Search for the cell housing the specified text and yield its [X, Y] center coordinate. 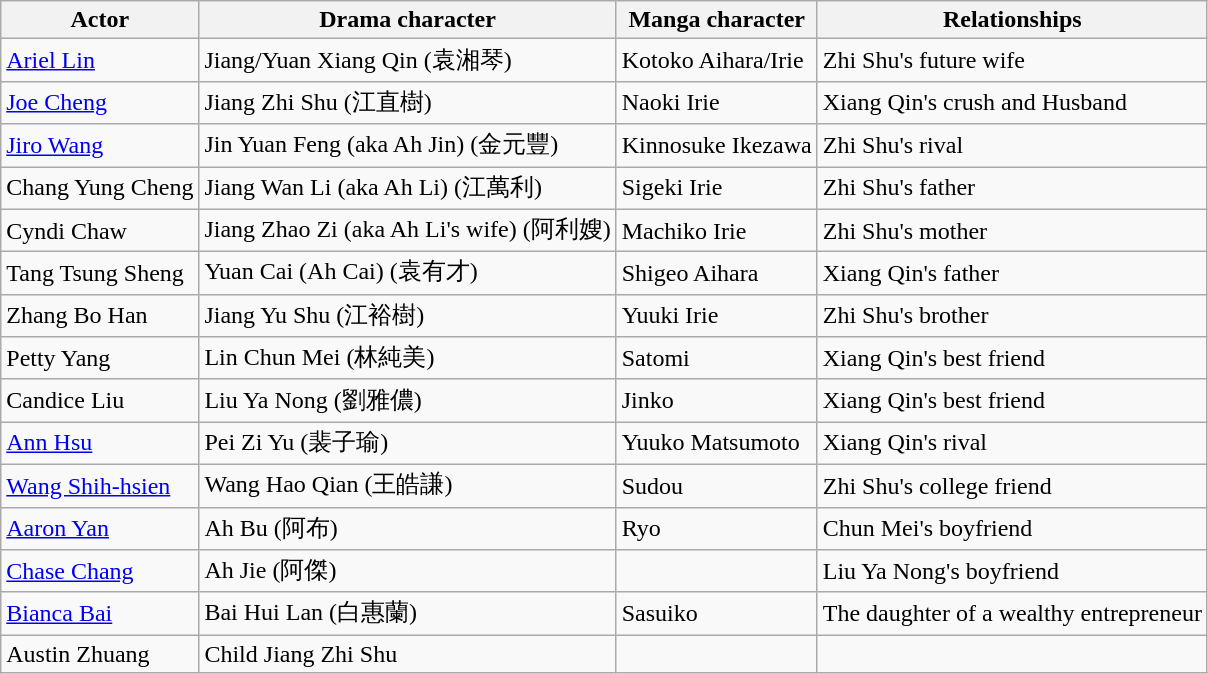
Jiang Yu Shu (江裕樹) [408, 316]
Xiang Qin's father [1012, 274]
Xiang Qin's crush and Husband [1012, 102]
Yuuki Irie [716, 316]
Kotoko Aihara/Irie [716, 60]
Chun Mei's boyfriend [1012, 528]
Joe Cheng [100, 102]
Sudou [716, 486]
Jiro Wang [100, 146]
Shigeo Aihara [716, 274]
Machiko Irie [716, 230]
Zhi Shu's future wife [1012, 60]
Lin Chun Mei (林純美) [408, 358]
Jiang Wan Li (aka Ah Li) (江萬利) [408, 188]
Drama character [408, 20]
Naoki Irie [716, 102]
Ah Jie (阿傑) [408, 572]
Tang Tsung Sheng [100, 274]
Actor [100, 20]
Austin Zhuang [100, 654]
Zhang Bo Han [100, 316]
Jinko [716, 400]
Chase Chang [100, 572]
Zhi Shu's mother [1012, 230]
Aaron Yan [100, 528]
Jiang Zhi Shu (江直樹) [408, 102]
Zhi Shu's rival [1012, 146]
Ariel Lin [100, 60]
Bai Hui Lan (白惠蘭) [408, 614]
Kinnosuke Ikezawa [716, 146]
Ann Hsu [100, 444]
Yuan Cai (Ah Cai) (袁有才) [408, 274]
Sasuiko [716, 614]
Zhi Shu's college friend [1012, 486]
Candice Liu [100, 400]
Liu Ya Nong (劉雅儂) [408, 400]
Jin Yuan Feng (aka Ah Jin) (金元豐) [408, 146]
Bianca Bai [100, 614]
Yuuko Matsumoto [716, 444]
Wang Shih-hsien [100, 486]
Zhi Shu's brother [1012, 316]
Pei Zi Yu (裴子瑜) [408, 444]
Ah Bu (阿布) [408, 528]
Ryo [716, 528]
Cyndi Chaw [100, 230]
Jiang/Yuan Xiang Qin (袁湘琴) [408, 60]
Zhi Shu's father [1012, 188]
Satomi [716, 358]
Xiang Qin's rival [1012, 444]
Manga character [716, 20]
Child Jiang Zhi Shu [408, 654]
The daughter of a wealthy entrepreneur [1012, 614]
Sigeki Irie [716, 188]
Petty Yang [100, 358]
Jiang Zhao Zi (aka Ah Li's wife) (阿利嫂) [408, 230]
Wang Hao Qian (王皓謙) [408, 486]
Relationships [1012, 20]
Chang Yung Cheng [100, 188]
Liu Ya Nong's boyfriend [1012, 572]
